Scan for the cell matching the given text and deliver its [X, Y] coordinate at center. 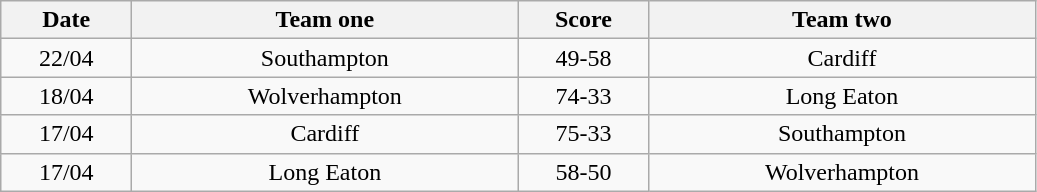
75-33 [584, 134]
58-50 [584, 172]
74-33 [584, 96]
Date [66, 20]
Team two [842, 20]
Score [584, 20]
49-58 [584, 58]
22/04 [66, 58]
18/04 [66, 96]
Team one [325, 20]
